Detect which cell encompasses the target text, then output its [x, y] center coordinate. 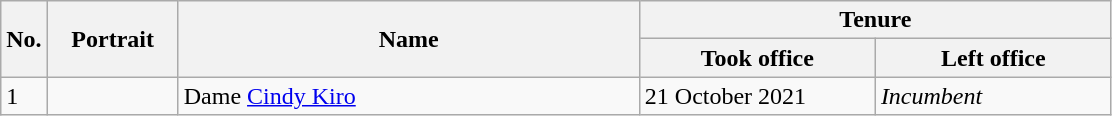
No. [24, 39]
Tenure [875, 20]
1 [24, 96]
Dame Cindy Kiro [408, 96]
21 October 2021 [757, 96]
Took office [757, 58]
Name [408, 39]
Left office [993, 58]
Portrait [112, 39]
Incumbent [993, 96]
